Locate the cell with the specified text and output its (X, Y) center coordinate. 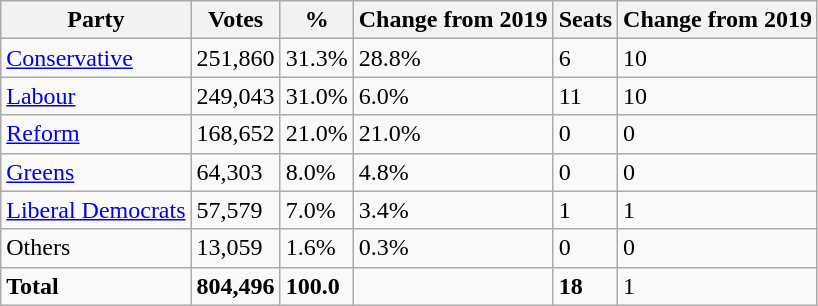
804,496 (236, 286)
3.4% (453, 210)
6 (585, 58)
Greens (96, 172)
11 (585, 96)
Reform (96, 134)
6.0% (453, 96)
Others (96, 248)
28.8% (453, 58)
Total (96, 286)
18 (585, 286)
31.3% (316, 58)
8.0% (316, 172)
100.0 (316, 286)
Conservative (96, 58)
31.0% (316, 96)
4.8% (453, 172)
Labour (96, 96)
168,652 (236, 134)
% (316, 20)
57,579 (236, 210)
64,303 (236, 172)
7.0% (316, 210)
251,860 (236, 58)
1.6% (316, 248)
Party (96, 20)
Liberal Democrats (96, 210)
13,059 (236, 248)
Votes (236, 20)
0.3% (453, 248)
249,043 (236, 96)
Seats (585, 20)
